Search for the cell housing the specified text and yield its (x, y) center coordinate. 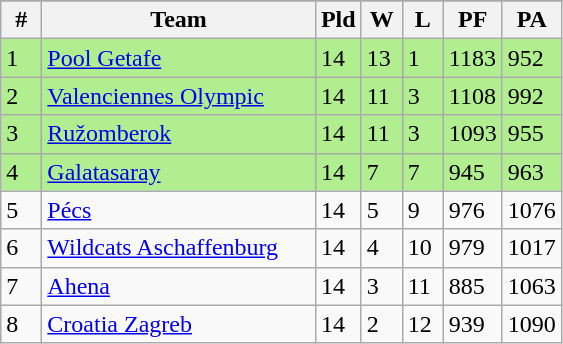
PF (472, 20)
Pool Getafe (179, 58)
Valenciennes Olympic (179, 96)
Wildcats Aschaffenburg (179, 248)
9 (422, 210)
1063 (532, 286)
1076 (532, 210)
Galatasaray (179, 172)
Ružomberok (179, 134)
Pld (338, 20)
W (382, 20)
1183 (472, 58)
1093 (472, 134)
# (22, 20)
979 (472, 248)
885 (472, 286)
12 (422, 324)
1108 (472, 96)
955 (532, 134)
976 (472, 210)
939 (472, 324)
10 (422, 248)
952 (532, 58)
1090 (532, 324)
L (422, 20)
Ahena (179, 286)
Pécs (179, 210)
1017 (532, 248)
963 (532, 172)
Team (179, 20)
8 (22, 324)
Croatia Zagreb (179, 324)
13 (382, 58)
6 (22, 248)
992 (532, 96)
PA (532, 20)
945 (472, 172)
